Scan for the cell matching the given text and deliver its (X, Y) coordinate at center. 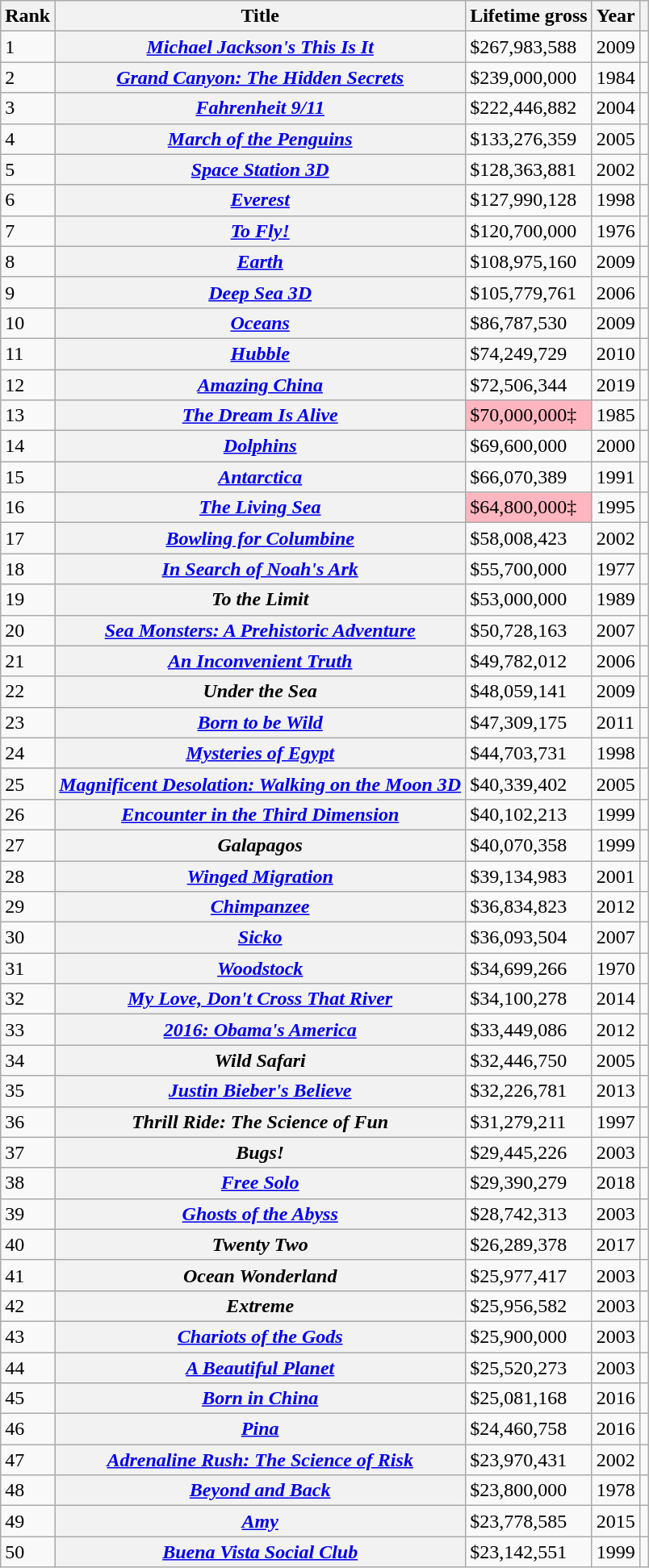
45 (27, 1399)
$29,445,226 (530, 1152)
Pina (260, 1429)
Buena Vista Social Club (260, 1552)
Deep Sea 3D (260, 292)
46 (27, 1429)
$108,975,160 (530, 261)
Hubble (260, 353)
$23,970,431 (530, 1460)
14 (27, 446)
2015 (615, 1521)
49 (27, 1521)
25 (27, 784)
41 (27, 1275)
$33,449,086 (530, 1030)
Adrenaline Rush: The Science of Risk (260, 1460)
1991 (615, 477)
20 (27, 630)
Extreme (260, 1306)
Born in China (260, 1399)
13 (27, 416)
Ocean Wonderland (260, 1275)
9 (27, 292)
26 (27, 814)
28 (27, 876)
2011 (615, 722)
Title (260, 16)
17 (27, 538)
2014 (615, 999)
$25,520,273 (530, 1368)
$25,900,000 (530, 1336)
34 (27, 1060)
$26,289,378 (530, 1244)
Justin Bieber's Believe (260, 1091)
36 (27, 1122)
$36,093,504 (530, 938)
Oceans (260, 323)
$23,778,585 (530, 1521)
Rank (27, 16)
$28,742,313 (530, 1214)
Wild Safari (260, 1060)
21 (27, 661)
1976 (615, 231)
$40,070,358 (530, 845)
$44,703,731 (530, 753)
$23,800,000 (530, 1491)
2016: Obama's America (260, 1030)
43 (27, 1336)
$70,000,000‡ (530, 416)
The Dream Is Alive (260, 416)
Year (615, 16)
$36,834,823 (530, 907)
5 (27, 169)
To Fly! (260, 231)
$74,249,729 (530, 353)
Twenty Two (260, 1244)
48 (27, 1491)
10 (27, 323)
Grand Canyon: The Hidden Secrets (260, 77)
$29,390,279 (530, 1183)
22 (27, 692)
A Beautiful Planet (260, 1368)
Antarctica (260, 477)
$32,226,781 (530, 1091)
30 (27, 938)
Thrill Ride: The Science of Fun (260, 1122)
23 (27, 722)
16 (27, 508)
1984 (615, 77)
Sicko (260, 938)
2019 (615, 385)
50 (27, 1552)
2013 (615, 1091)
2017 (615, 1244)
My Love, Don't Cross That River (260, 999)
$267,983,588 (530, 47)
$69,600,000 (530, 446)
$34,699,266 (530, 968)
$133,276,359 (530, 139)
3 (27, 108)
Sea Monsters: A Prehistoric Adventure (260, 630)
11 (27, 353)
$105,779,761 (530, 292)
7 (27, 231)
Fahrenheit 9/11 (260, 108)
33 (27, 1030)
37 (27, 1152)
1997 (615, 1122)
Under the Sea (260, 692)
March of the Penguins (260, 139)
Lifetime gross (530, 16)
$24,460,758 (530, 1429)
Magnificent Desolation: Walking on the Moon 3D (260, 784)
18 (27, 569)
Bowling for Columbine (260, 538)
Galapagos (260, 845)
Amazing China (260, 385)
Beyond and Back (260, 1491)
$25,081,168 (530, 1399)
Chimpanzee (260, 907)
$47,309,175 (530, 722)
15 (27, 477)
32 (27, 999)
1995 (615, 508)
19 (27, 600)
Everest (260, 200)
2018 (615, 1183)
$222,446,882 (530, 108)
27 (27, 845)
$25,977,417 (530, 1275)
$50,728,163 (530, 630)
The Living Sea (260, 508)
40 (27, 1244)
42 (27, 1306)
$127,990,128 (530, 200)
$128,363,881 (530, 169)
$40,102,213 (530, 814)
$58,008,423 (530, 538)
1978 (615, 1491)
1989 (615, 600)
44 (27, 1368)
$31,279,211 (530, 1122)
To the Limit (260, 600)
2001 (615, 876)
12 (27, 385)
39 (27, 1214)
2004 (615, 108)
1 (27, 47)
$64,800,000‡ (530, 508)
Earth (260, 261)
Space Station 3D (260, 169)
$72,506,344 (530, 385)
$32,446,750 (530, 1060)
$239,000,000 (530, 77)
1970 (615, 968)
$86,787,530 (530, 323)
6 (27, 200)
1977 (615, 569)
38 (27, 1183)
Mysteries of Egypt (260, 753)
$49,782,012 (530, 661)
$34,100,278 (530, 999)
$66,070,389 (530, 477)
29 (27, 907)
1985 (615, 416)
$53,000,000 (530, 600)
$55,700,000 (530, 569)
$120,700,000 (530, 231)
$25,956,582 (530, 1306)
Michael Jackson's This Is It (260, 47)
4 (27, 139)
$23,142,551 (530, 1552)
2 (27, 77)
$40,339,402 (530, 784)
Ghosts of the Abyss (260, 1214)
24 (27, 753)
$39,134,983 (530, 876)
Bugs! (260, 1152)
47 (27, 1460)
Amy (260, 1521)
2010 (615, 353)
An Inconvenient Truth (260, 661)
Born to be Wild (260, 722)
2000 (615, 446)
Chariots of the Gods (260, 1336)
31 (27, 968)
35 (27, 1091)
Free Solo (260, 1183)
Dolphins (260, 446)
Encounter in the Third Dimension (260, 814)
Woodstock (260, 968)
Winged Migration (260, 876)
8 (27, 261)
$48,059,141 (530, 692)
In Search of Noah's Ark (260, 569)
